Find where the given text appears and provide that cell's center as (X, Y) coordinate. 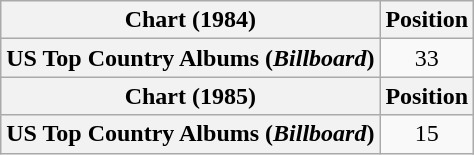
15 (427, 134)
Chart (1985) (190, 96)
33 (427, 58)
Chart (1984) (190, 20)
